Return the (X, Y) coordinate for the center point of the cell that contains the specified text.  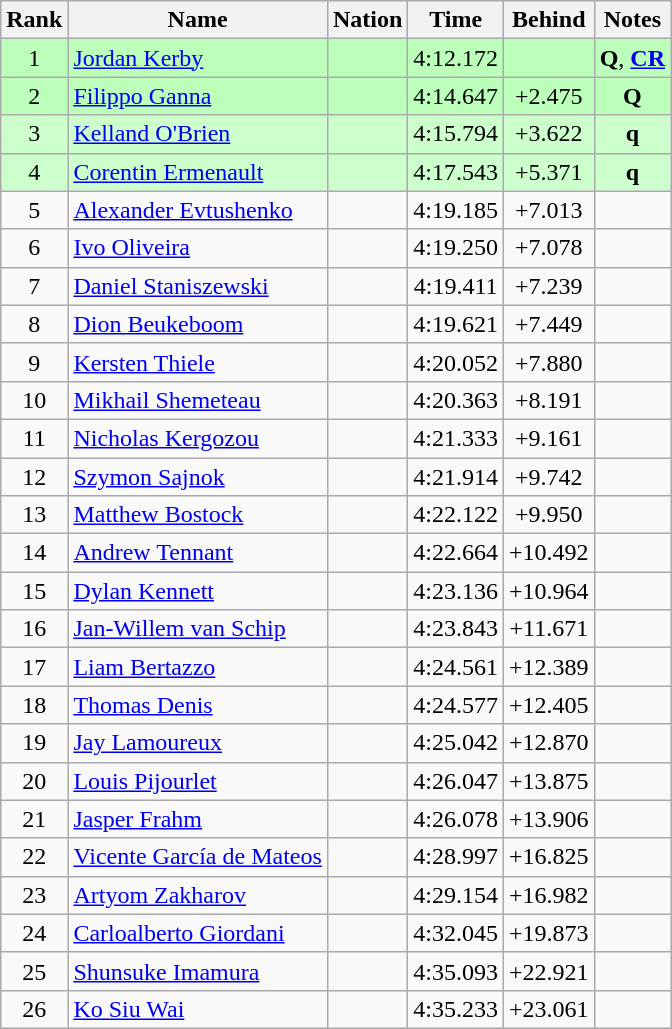
4:19.411 (456, 286)
Q (632, 96)
4:15.794 (456, 134)
Jan-Willem van Schip (198, 629)
+23.061 (550, 1009)
+9.742 (550, 477)
4:22.664 (456, 553)
Andrew Tennant (198, 553)
18 (34, 705)
Kersten Thiele (198, 362)
4:24.561 (456, 667)
17 (34, 667)
4:21.333 (456, 438)
Alexander Evtushenko (198, 210)
4:20.052 (456, 362)
+3.622 (550, 134)
4:26.078 (456, 819)
+7.078 (550, 248)
+12.389 (550, 667)
4:19.185 (456, 210)
Szymon Sajnok (198, 477)
+9.161 (550, 438)
Mikhail Shemeteau (198, 400)
Vicente García de Mateos (198, 857)
+16.825 (550, 857)
Liam Bertazzo (198, 667)
24 (34, 933)
Carloalberto Giordani (198, 933)
+7.239 (550, 286)
4:19.250 (456, 248)
4:14.647 (456, 96)
3 (34, 134)
21 (34, 819)
23 (34, 895)
22 (34, 857)
12 (34, 477)
+11.671 (550, 629)
Nation (367, 20)
25 (34, 971)
4:25.042 (456, 743)
Daniel Staniszewski (198, 286)
Matthew Bostock (198, 515)
9 (34, 362)
4:35.233 (456, 1009)
+19.873 (550, 933)
+16.982 (550, 895)
1 (34, 58)
15 (34, 591)
Shunsuke Imamura (198, 971)
2 (34, 96)
+10.964 (550, 591)
Filippo Ganna (198, 96)
Name (198, 20)
20 (34, 781)
4:22.122 (456, 515)
+7.880 (550, 362)
+13.906 (550, 819)
Notes (632, 20)
+8.191 (550, 400)
11 (34, 438)
4:12.172 (456, 58)
+22.921 (550, 971)
4:19.621 (456, 324)
4:23.843 (456, 629)
Corentin Ermenault (198, 172)
+10.492 (550, 553)
Behind (550, 20)
4:32.045 (456, 933)
13 (34, 515)
4:24.577 (456, 705)
14 (34, 553)
19 (34, 743)
Dylan Kennett (198, 591)
Nicholas Kergozou (198, 438)
Ivo Oliveira (198, 248)
+7.013 (550, 210)
Artyom Zakharov (198, 895)
Kelland O'Brien (198, 134)
4:26.047 (456, 781)
+7.449 (550, 324)
10 (34, 400)
8 (34, 324)
6 (34, 248)
4 (34, 172)
4:29.154 (456, 895)
Jasper Frahm (198, 819)
+2.475 (550, 96)
+12.870 (550, 743)
4:28.997 (456, 857)
Dion Beukeboom (198, 324)
+12.405 (550, 705)
4:17.543 (456, 172)
4:21.914 (456, 477)
Q, CR (632, 58)
5 (34, 210)
+13.875 (550, 781)
Jordan Kerby (198, 58)
4:35.093 (456, 971)
+5.371 (550, 172)
Time (456, 20)
4:23.136 (456, 591)
Ko Siu Wai (198, 1009)
Louis Pijourlet (198, 781)
Jay Lamoureux (198, 743)
+9.950 (550, 515)
Thomas Denis (198, 705)
7 (34, 286)
Rank (34, 20)
4:20.363 (456, 400)
26 (34, 1009)
16 (34, 629)
